Return the (x, y) coordinate for the center point of the cell that contains the specified text.  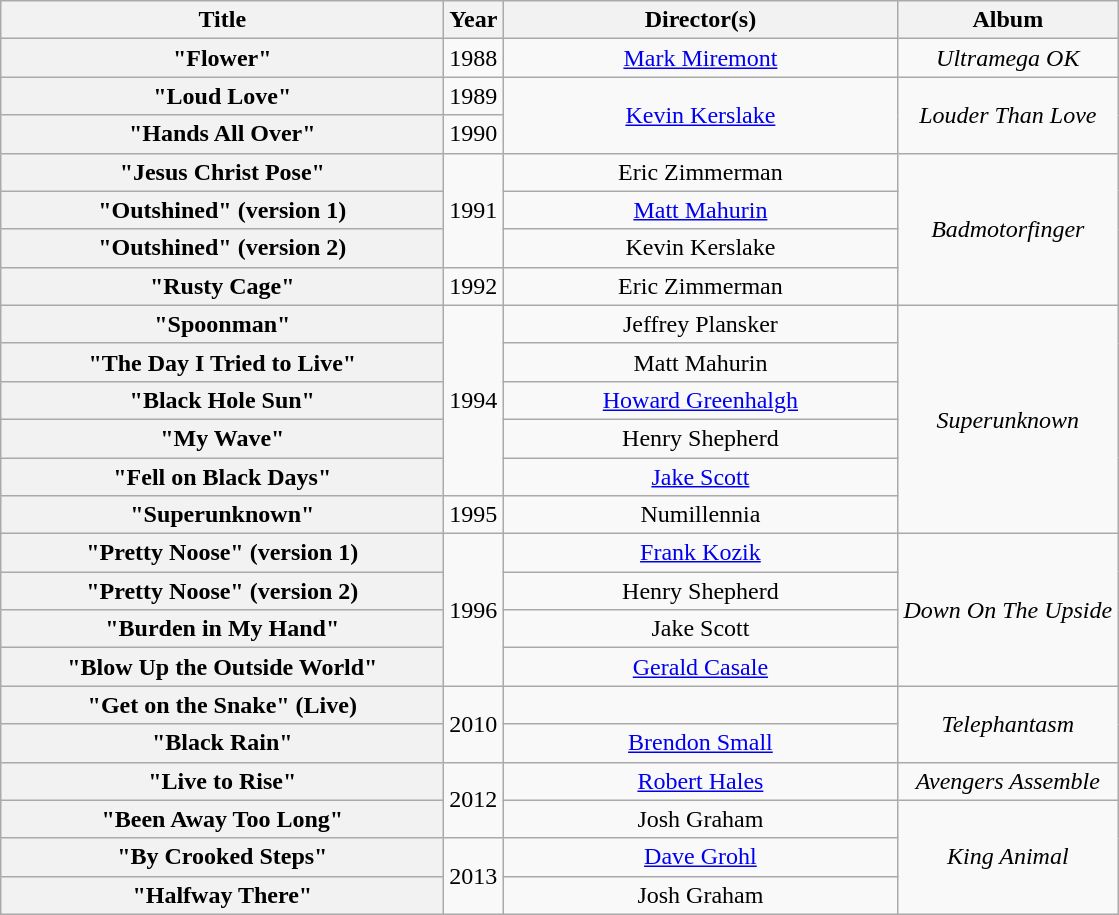
1988 (474, 58)
Down On The Upside (1008, 610)
Avengers Assemble (1008, 781)
Year (474, 20)
"Outshined" (version 2) (222, 248)
Ultramega OK (1008, 58)
"Pretty Noose" (version 2) (222, 591)
"Get on the Snake" (Live) (222, 705)
"Burden in My Hand" (222, 629)
Gerald Casale (700, 667)
"Rusty Cage" (222, 286)
Album (1008, 20)
2013 (474, 876)
"Pretty Noose" (version 1) (222, 553)
"Black Hole Sun" (222, 400)
1996 (474, 610)
1991 (474, 210)
Badmotorfinger (1008, 229)
"Superunknown" (222, 515)
Telephantasm (1008, 724)
Howard Greenhalgh (700, 400)
"Jesus Christ Pose" (222, 172)
1995 (474, 515)
Mark Miremont (700, 58)
"Outshined" (version 1) (222, 210)
2010 (474, 724)
"Live to Rise" (222, 781)
Superunknown (1008, 419)
1990 (474, 134)
"My Wave" (222, 438)
Jeffrey Plansker (700, 324)
"Halfway There" (222, 895)
King Animal (1008, 857)
Director(s) (700, 20)
1992 (474, 286)
Frank Kozik (700, 553)
1994 (474, 400)
"Blow Up the Outside World" (222, 667)
"Black Rain" (222, 743)
"Been Away Too Long" (222, 819)
Louder Than Love (1008, 115)
Title (222, 20)
Numillennia (700, 515)
2012 (474, 800)
"The Day I Tried to Live" (222, 362)
"Spoonman" (222, 324)
Brendon Small (700, 743)
"Fell on Black Days" (222, 477)
"Loud Love" (222, 96)
"Hands All Over" (222, 134)
Robert Hales (700, 781)
1989 (474, 96)
Dave Grohl (700, 857)
"By Crooked Steps" (222, 857)
"Flower" (222, 58)
